Determine the [X, Y] coordinate at the center of the cell enclosing the given text.  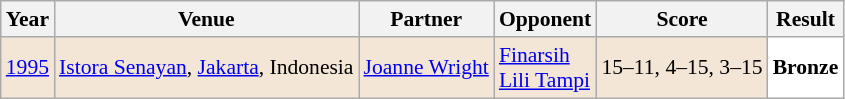
15–11, 4–15, 3–15 [682, 68]
Istora Senayan, Jakarta, Indonesia [206, 68]
Year [28, 19]
Result [806, 19]
Score [682, 19]
Opponent [546, 19]
1995 [28, 68]
Joanne Wright [426, 68]
Venue [206, 19]
Partner [426, 19]
Finarsih Lili Tampi [546, 68]
Bronze [806, 68]
